For the text-containing cell, return its midpoint in [X, Y] coordinate format. 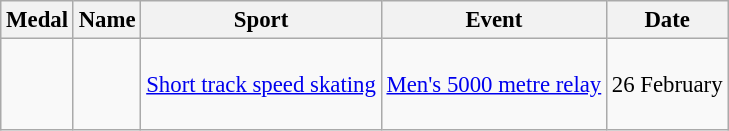
Short track speed skating [261, 85]
26 February [668, 85]
Men's 5000 metre relay [494, 85]
Name [107, 20]
Medal [38, 20]
Sport [261, 20]
Event [494, 20]
Date [668, 20]
